Search for the cell housing the specified text and yield its [X, Y] center coordinate. 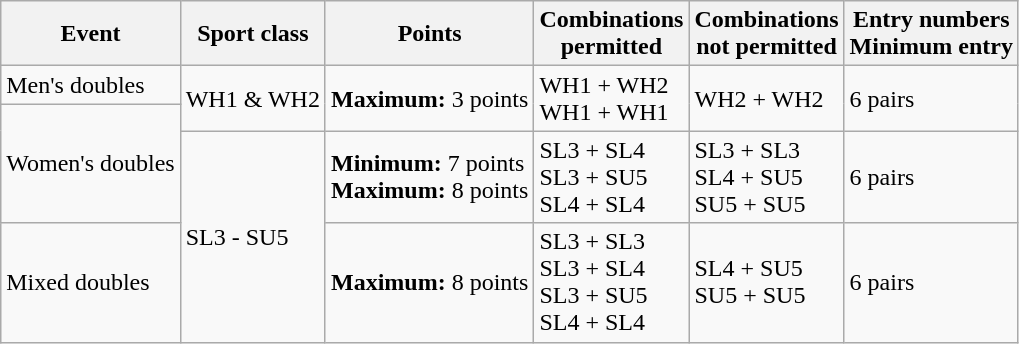
Combinationsnot permitted [766, 34]
Entry numbersMinimum entry [931, 34]
Sport class [252, 34]
Combinationspermitted [612, 34]
Maximum: 3 points [429, 98]
Minimum: 7 points Maximum: 8 points [429, 177]
Points [429, 34]
Men's doubles [90, 85]
SL4 + SU5 SU5 + SU5 [766, 282]
SL3 + SL3SL4 + SU5SU5 + SU5 [766, 177]
WH1 & WH2 [252, 98]
Maximum: 8 points [429, 282]
Mixed doubles [90, 282]
SL3 - SU5 [252, 236]
WH2 + WH2 [766, 98]
SL3 + SL3SL3 + SL4SL3 + SU5SL4 + SL4 [612, 282]
Women's doubles [90, 164]
SL3 + SL4 SL3 + SU5SL4 + SL4 [612, 177]
WH1 + WH2 WH1 + WH1 [612, 98]
Event [90, 34]
